Extract the [X, Y] coordinate from the center of the cell holding the provided text.  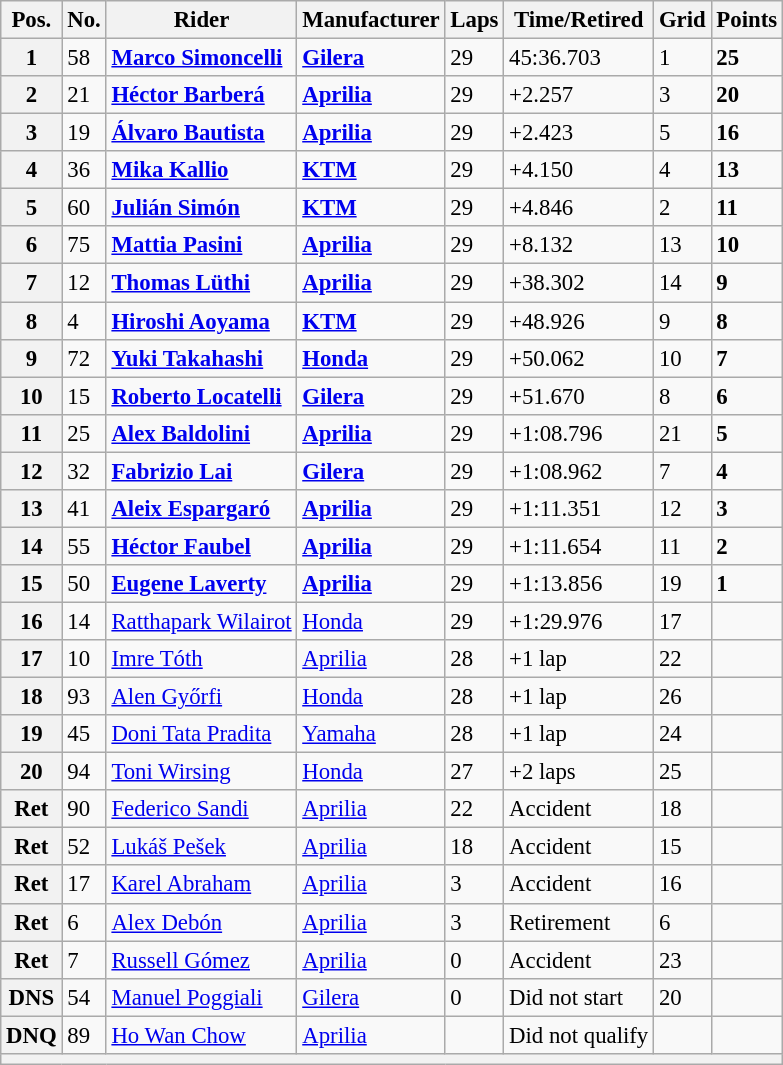
Héctor Barberá [202, 95]
Laps [474, 20]
Yamaha [371, 734]
+2.257 [579, 95]
45 [84, 734]
Marco Simoncelli [202, 58]
+2.423 [579, 133]
32 [84, 471]
Manufacturer [371, 20]
Roberto Locatelli [202, 396]
No. [84, 20]
23 [682, 960]
+1:11.351 [579, 509]
26 [682, 697]
Federico Sandi [202, 809]
Pos. [32, 20]
Toni Wirsing [202, 772]
50 [84, 584]
+1:08.796 [579, 433]
Time/Retired [579, 20]
Yuki Takahashi [202, 358]
75 [84, 245]
60 [84, 208]
90 [84, 809]
Alex Debón [202, 922]
Eugene Laverty [202, 584]
Aleix Espargaró [202, 509]
58 [84, 58]
72 [84, 358]
+1:29.976 [579, 621]
+38.302 [579, 283]
Retirement [579, 922]
94 [84, 772]
Héctor Faubel [202, 546]
+51.670 [579, 396]
Álvaro Bautista [202, 133]
Mattia Pasini [202, 245]
DNS [32, 997]
Lukáš Pešek [202, 847]
Points [746, 20]
Doni Tata Pradita [202, 734]
Grid [682, 20]
Hiroshi Aoyama [202, 321]
54 [84, 997]
+2 laps [579, 772]
27 [474, 772]
Alen Győrfi [202, 697]
+1:13.856 [579, 584]
Imre Tóth [202, 659]
Russell Gómez [202, 960]
Julián Simón [202, 208]
55 [84, 546]
93 [84, 697]
24 [682, 734]
89 [84, 1035]
DNQ [32, 1035]
Did not qualify [579, 1035]
+4.846 [579, 208]
52 [84, 847]
Fabrizio Lai [202, 471]
+1:11.654 [579, 546]
45:36.703 [579, 58]
Ho Wan Chow [202, 1035]
+4.150 [579, 170]
36 [84, 170]
Did not start [579, 997]
41 [84, 509]
Mika Kallio [202, 170]
Rider [202, 20]
Alex Baldolini [202, 433]
+8.132 [579, 245]
+50.062 [579, 358]
Ratthapark Wilairot [202, 621]
+48.926 [579, 321]
Thomas Lüthi [202, 283]
Manuel Poggiali [202, 997]
+1:08.962 [579, 471]
Karel Abraham [202, 885]
